Scan for the cell matching the given text and deliver its (X, Y) coordinate at center. 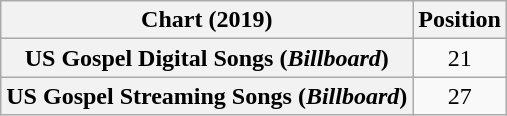
US Gospel Digital Songs (Billboard) (207, 58)
21 (460, 58)
Position (460, 20)
US Gospel Streaming Songs (Billboard) (207, 96)
27 (460, 96)
Chart (2019) (207, 20)
